Determine the (X, Y) coordinate at the center of the cell enclosing the given text.  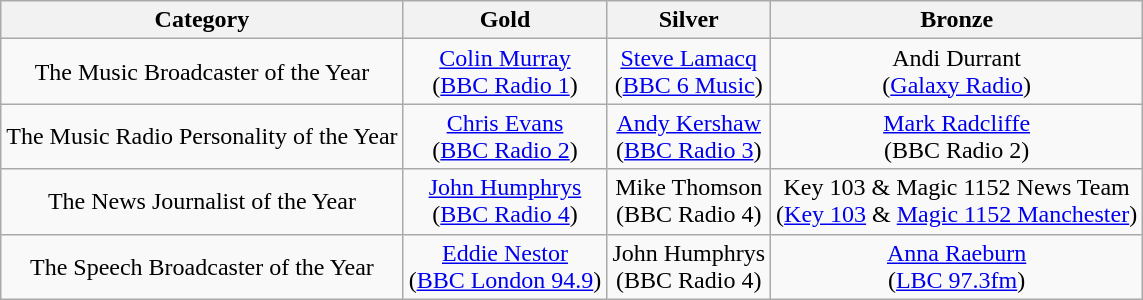
Colin Murray(BBC Radio 1) (505, 72)
Silver (689, 20)
Key 103 & Magic 1152 News Team(Key 103 & Magic 1152 Manchester) (957, 202)
Category (202, 20)
The Music Broadcaster of the Year (202, 72)
The Speech Broadcaster of the Year (202, 266)
Gold (505, 20)
The Music Radio Personality of the Year (202, 136)
Bronze (957, 20)
Andi Durrant(Galaxy Radio) (957, 72)
The News Journalist of the Year (202, 202)
Steve Lamacq(BBC 6 Music) (689, 72)
Anna Raeburn(LBC 97.3fm) (957, 266)
Andy Kershaw(BBC Radio 3) (689, 136)
Mark Radcliffe(BBC Radio 2) (957, 136)
Eddie Nestor(BBC London 94.9) (505, 266)
Mike Thomson(BBC Radio 4) (689, 202)
Chris Evans(BBC Radio 2) (505, 136)
